Extract the (x, y) coordinate from the center of the cell holding the provided text.  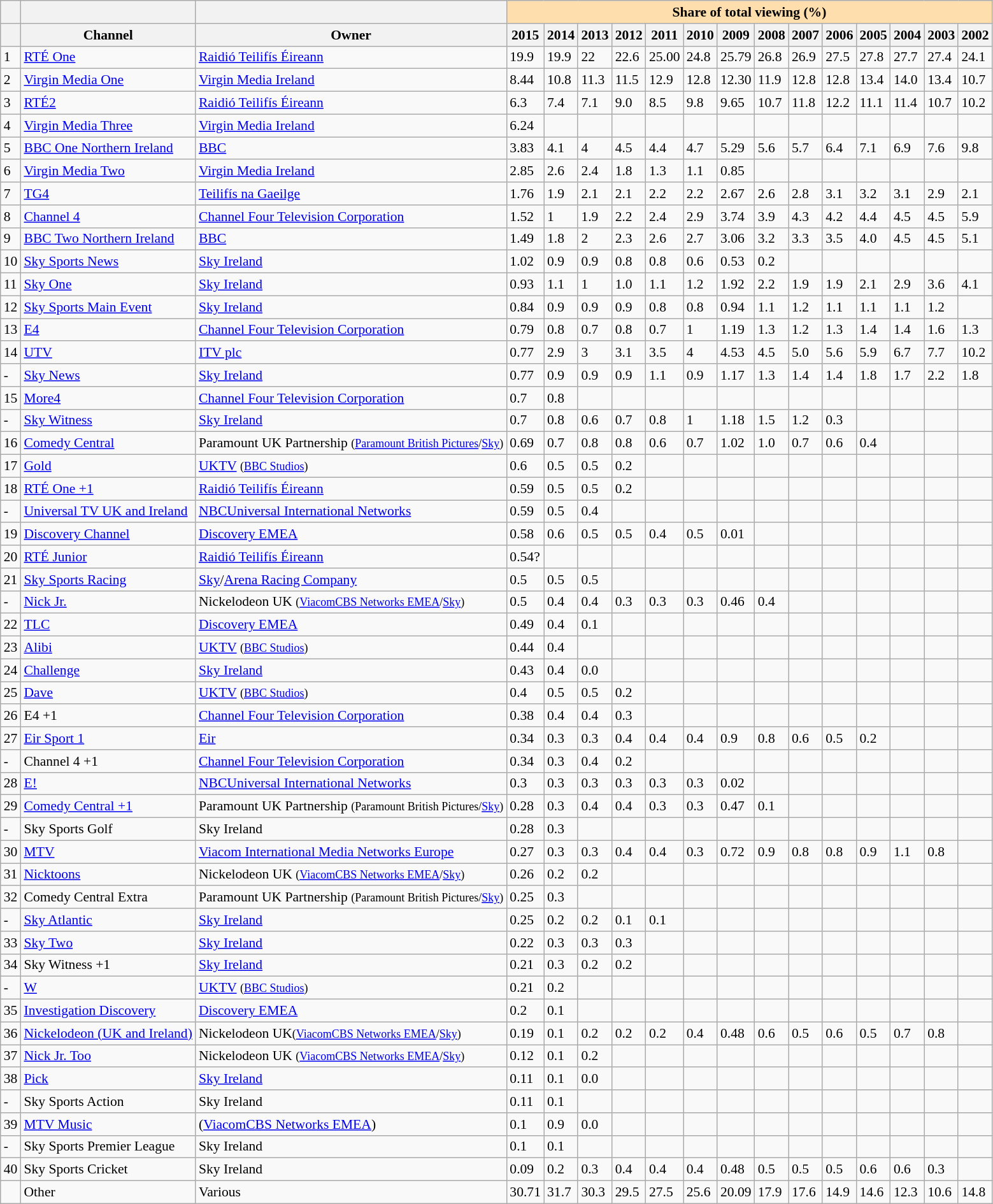
W (108, 988)
0.02 (736, 784)
11.4 (907, 103)
38 (11, 1079)
Comedy Central +1 (108, 806)
Sky Sports Cricket (108, 1170)
E4 (108, 330)
26.8 (772, 57)
31.7 (561, 1193)
1.5 (772, 420)
30.71 (525, 1193)
5.0 (805, 353)
2011 (665, 35)
Gold (108, 466)
6.9 (907, 148)
11.3 (595, 80)
28 (11, 784)
29 (11, 806)
1.49 (525, 239)
2009 (736, 35)
Other (108, 1193)
Discovery Channel (108, 534)
27.8 (874, 57)
3.9 (772, 217)
7.6 (941, 148)
0.69 (525, 443)
Owner (351, 35)
14 (11, 353)
10 (11, 262)
Channel 4 +1 (108, 761)
0.12 (525, 1056)
14.0 (907, 80)
27 (11, 738)
2008 (772, 35)
35 (11, 1011)
29.5 (629, 1193)
Sky Witness +1 (108, 965)
6.24 (525, 125)
8 (11, 217)
Pick (108, 1079)
5.1 (975, 239)
9.65 (736, 103)
0.85 (736, 171)
E! (108, 784)
Sky Witness (108, 420)
11.8 (805, 103)
0.58 (525, 534)
0.09 (525, 1170)
0.19 (525, 1033)
11.9 (772, 80)
3.74 (736, 217)
2006 (839, 35)
20.09 (736, 1193)
0.94 (736, 307)
Universal TV UK and Ireland (108, 512)
1.17 (736, 375)
16 (11, 443)
7 (11, 194)
0.22 (525, 943)
1.7 (907, 375)
E4 +1 (108, 716)
8.5 (665, 103)
6.7 (907, 353)
(ViacomCBS Networks EMEA) (351, 1124)
Comedy Central (108, 443)
14.9 (839, 1193)
17 (11, 466)
RTÉ One +1 (108, 489)
17.6 (805, 1193)
3.3 (805, 239)
0.26 (525, 875)
UTV (108, 353)
25.6 (701, 1193)
2.85 (525, 171)
21 (11, 580)
39 (11, 1124)
3.06 (736, 239)
BBC Two Northern Ireland (108, 239)
Channel 4 (108, 217)
20 (11, 557)
Teilifís na Gaeilge (351, 194)
24 (11, 670)
Sky Sports News (108, 262)
0.38 (525, 716)
6.3 (525, 103)
2010 (701, 35)
3.83 (525, 148)
4.3 (805, 217)
13 (11, 330)
Virgin Media Three (108, 125)
4.53 (736, 353)
4.0 (874, 239)
1.92 (736, 285)
11.5 (629, 80)
2.3 (629, 239)
12.2 (839, 103)
Sky Sports Premier League (108, 1147)
1.76 (525, 194)
2003 (941, 35)
12.30 (736, 80)
Channel (108, 35)
4.7 (701, 148)
2013 (595, 35)
BBC One Northern Ireland (108, 148)
Comedy Central Extra (108, 898)
RTÉ2 (108, 103)
Nickelodeon UK(ViacomCBS Networks EMEA/Sky) (351, 1033)
Viacom International Media Networks Europe (351, 852)
TG4 (108, 194)
36 (11, 1033)
Alibi (108, 648)
Sky Sports Golf (108, 829)
6.4 (839, 148)
Share of total viewing (%) (749, 12)
2007 (805, 35)
Various (351, 1193)
33 (11, 943)
2002 (975, 35)
Eir Sport 1 (108, 738)
11.1 (874, 103)
25 (11, 693)
2005 (874, 35)
Challenge (108, 670)
Sky Atlantic (108, 920)
12 (11, 307)
32 (11, 898)
MTV Music (108, 1124)
Investigation Discovery (108, 1011)
1.6 (941, 330)
7.4 (561, 103)
26.9 (805, 57)
2.67 (736, 194)
Virgin Media Two (108, 171)
25.79 (736, 57)
2015 (525, 35)
22.6 (629, 57)
Nickelodeon (UK and Ireland) (108, 1033)
MTV (108, 852)
Nick Jr. (108, 602)
0.93 (525, 285)
26 (11, 716)
1.52 (525, 217)
14.6 (874, 1193)
0.46 (736, 602)
0.43 (525, 670)
2004 (907, 35)
5 (11, 148)
1.18 (736, 420)
Sky One (108, 285)
12.9 (665, 80)
1.19 (736, 330)
RTÉ One (108, 57)
0.49 (525, 625)
Sky Sports Action (108, 1101)
0.84 (525, 307)
More4 (108, 398)
Eir (351, 738)
24.1 (975, 57)
Nick Jr. Too (108, 1056)
2012 (629, 35)
14.8 (975, 1193)
30.3 (595, 1193)
0.53 (736, 262)
ITV plc (351, 353)
0.01 (736, 534)
0.54? (525, 557)
Sky News (108, 375)
Sky/Arena Racing Company (351, 580)
10.8 (561, 80)
12.3 (907, 1193)
18 (11, 489)
23 (11, 648)
Sky Sports Racing (108, 580)
Sky Sports Main Event (108, 307)
Dave (108, 693)
17.9 (772, 1193)
24.8 (701, 57)
9 (11, 239)
10.6 (941, 1193)
30 (11, 852)
5.29 (736, 148)
6 (11, 171)
8.44 (525, 80)
0.79 (525, 330)
0.72 (736, 852)
34 (11, 965)
9.0 (629, 103)
Virgin Media One (108, 80)
37 (11, 1056)
Sky Two (108, 943)
2014 (561, 35)
2.7 (701, 239)
0.47 (736, 806)
25.00 (665, 57)
27.4 (941, 57)
40 (11, 1170)
31 (11, 875)
5.7 (805, 148)
27.7 (907, 57)
15 (11, 398)
4.2 (839, 217)
TLC (108, 625)
7.7 (941, 353)
11 (11, 285)
3.6 (941, 285)
19 (11, 534)
0.44 (525, 648)
0.27 (525, 852)
Nicktoons (108, 875)
RTÉ Junior (108, 557)
2.8 (805, 194)
